From the cell containing the given text, extract its center point as [x, y] coordinate. 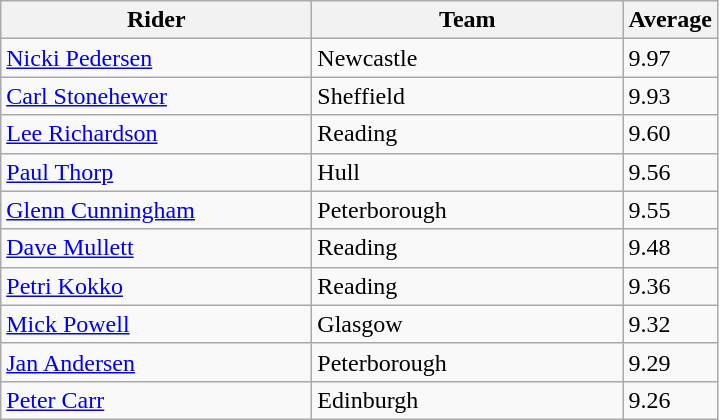
Nicki Pedersen [156, 58]
Dave Mullett [156, 248]
Peter Carr [156, 400]
Edinburgh [468, 400]
Paul Thorp [156, 172]
9.56 [670, 172]
9.26 [670, 400]
Glasgow [468, 324]
9.93 [670, 96]
Rider [156, 20]
9.60 [670, 134]
9.48 [670, 248]
Team [468, 20]
Jan Andersen [156, 362]
Petri Kokko [156, 286]
9.32 [670, 324]
Glenn Cunningham [156, 210]
9.97 [670, 58]
Average [670, 20]
9.36 [670, 286]
Sheffield [468, 96]
Newcastle [468, 58]
9.29 [670, 362]
Carl Stonehewer [156, 96]
Mick Powell [156, 324]
9.55 [670, 210]
Lee Richardson [156, 134]
Hull [468, 172]
